Capture the cell that displays the provided text and extract its [X, Y] central coordinate. 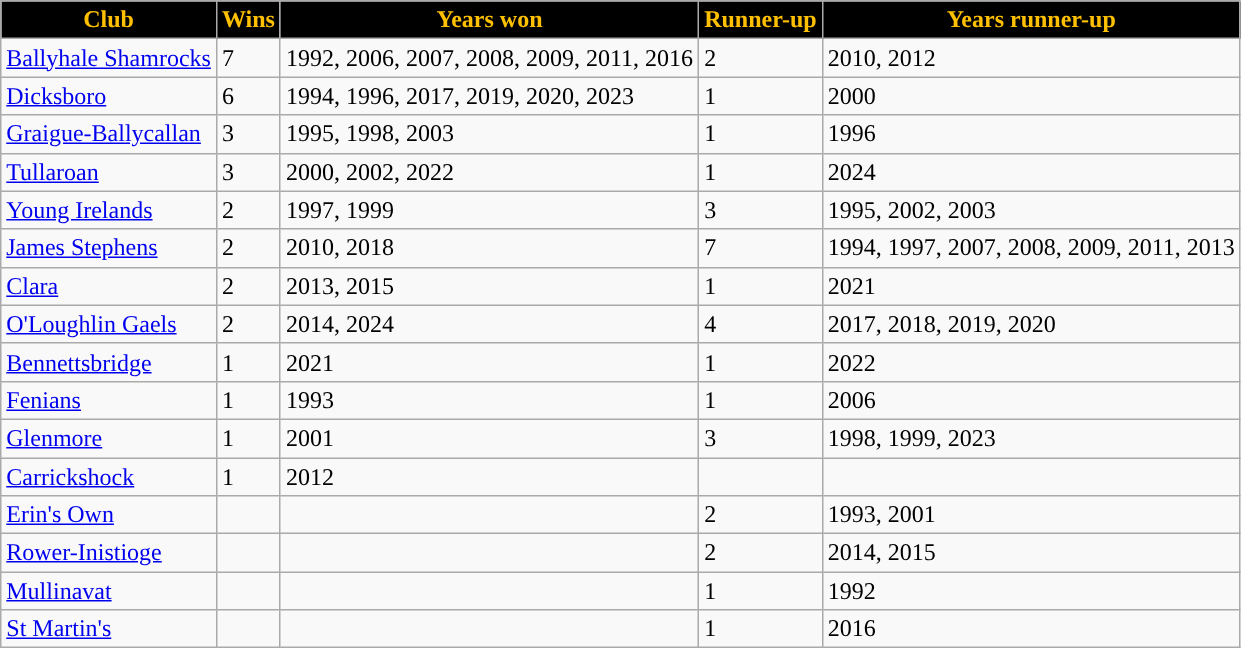
2001 [489, 438]
6 [248, 96]
2024 [1031, 172]
4 [761, 324]
Tullaroan [109, 172]
2000, 2002, 2022 [489, 172]
2014, 2015 [1031, 553]
Rower-Inistioge [109, 553]
Mullinavat [109, 591]
Ballyhale Shamrocks [109, 58]
James Stephens [109, 248]
2012 [489, 477]
O'Loughlin Gaels [109, 324]
2000 [1031, 96]
2010, 2018 [489, 248]
1994, 1997, 2007, 2008, 2009, 2011, 2013 [1031, 248]
Clara [109, 286]
Graigue-Ballycallan [109, 134]
2013, 2015 [489, 286]
Years runner-up [1031, 20]
2010, 2012 [1031, 58]
1998, 1999, 2023 [1031, 438]
2016 [1031, 629]
1995, 1998, 2003 [489, 134]
Young Irelands [109, 210]
Years won [489, 20]
1997, 1999 [489, 210]
1992 [1031, 591]
1993, 2001 [1031, 515]
Bennettsbridge [109, 362]
Erin's Own [109, 515]
1993 [489, 400]
1996 [1031, 134]
Dicksboro [109, 96]
St Martin's [109, 629]
1995, 2002, 2003 [1031, 210]
1992, 2006, 2007, 2008, 2009, 2011, 2016 [489, 58]
Glenmore [109, 438]
2017, 2018, 2019, 2020 [1031, 324]
Carrickshock [109, 477]
Club [109, 20]
Runner-up [761, 20]
Fenians [109, 400]
Wins [248, 20]
2022 [1031, 362]
2014, 2024 [489, 324]
2006 [1031, 400]
1994, 1996, 2017, 2019, 2020, 2023 [489, 96]
